Capture the cell that displays the provided text and extract its (x, y) central coordinate. 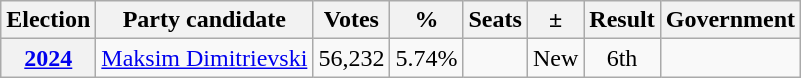
5.74% (426, 58)
New (555, 58)
% (426, 20)
Government (730, 20)
Party candidate (204, 20)
Result (622, 20)
Votes (352, 20)
Seats (495, 20)
56,232 (352, 58)
6th (622, 58)
± (555, 20)
2024 (48, 58)
Election (48, 20)
Maksim Dimitrievski (204, 58)
